Scan for the cell matching the given text and deliver its [x, y] coordinate at center. 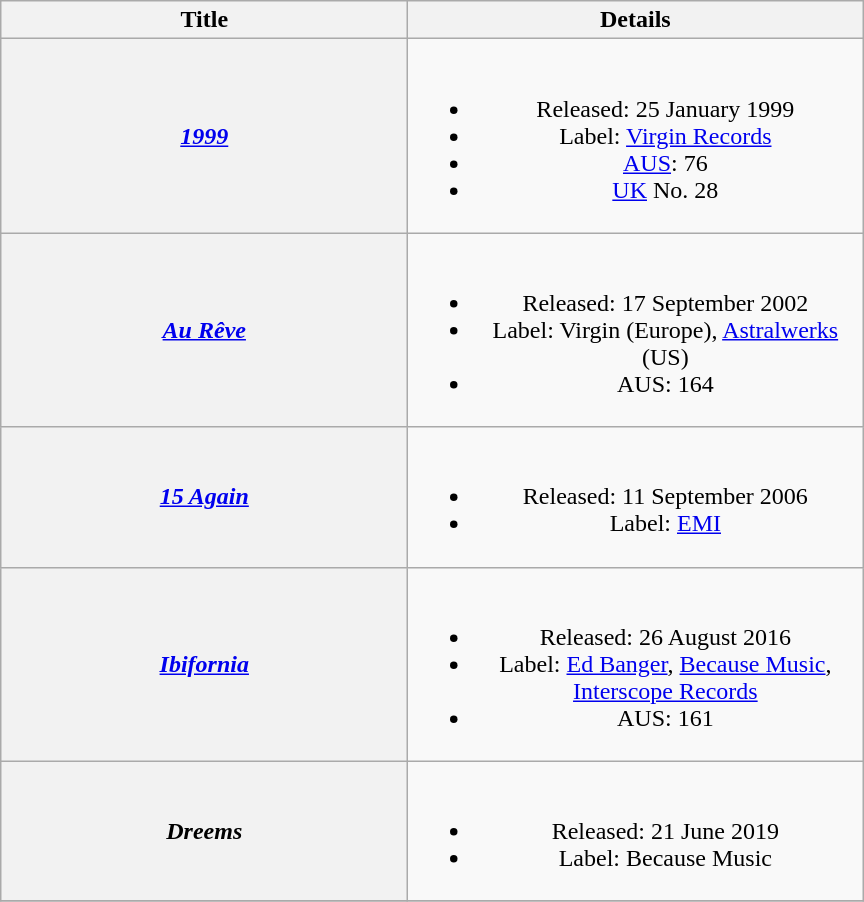
Released: 21 June 2019Label: Because Music [636, 831]
15 Again [204, 497]
Released: 17 September 2002Label: Virgin (Europe), Astralwerks (US)AUS: 164 [636, 330]
Details [636, 20]
Title [204, 20]
1999 [204, 136]
Released: 25 January 1999Label: Virgin RecordsAUS: 76UK No. 28 [636, 136]
Ibifornia [204, 664]
Released: 26 August 2016Label: Ed Banger, Because Music, Interscope RecordsAUS: 161 [636, 664]
Au Rêve [204, 330]
Released: 11 September 2006Label: EMI [636, 497]
Dreems [204, 831]
